Find where the given text appears and provide that cell's center as [x, y] coordinate. 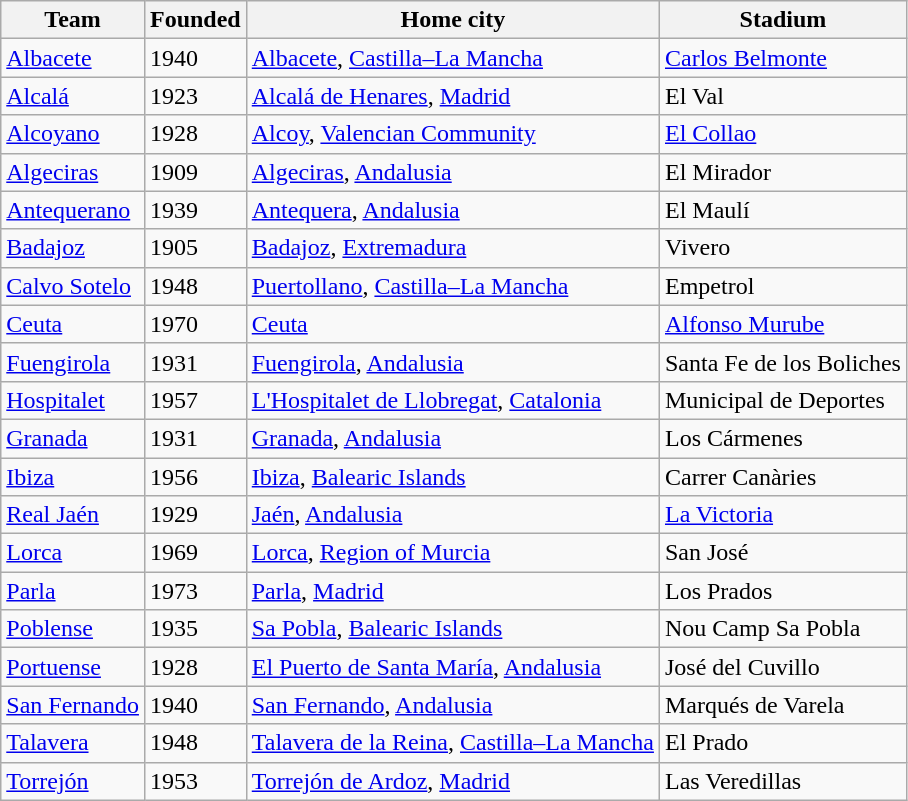
Calvo Sotelo [73, 286]
Stadium [782, 20]
Talavera de la Reina, Castilla–La Mancha [452, 743]
El Mirador [782, 172]
Granada, Andalusia [452, 438]
Los Cármenes [782, 438]
El Prado [782, 743]
Torrejón de Ardoz, Madrid [452, 781]
San Fernando, Andalusia [452, 705]
Lorca [73, 553]
Alcoyano [73, 134]
Alfonso Murube [782, 324]
Home city [452, 20]
San José [782, 553]
Badajoz [73, 248]
San Fernando [73, 705]
Albacete, Castilla–La Mancha [452, 58]
Municipal de Deportes [782, 400]
Ibiza [73, 477]
El Val [782, 96]
Fuengirola [73, 362]
1957 [195, 400]
Team [73, 20]
El Collao [782, 134]
Lorca, Region of Murcia [452, 553]
Alcalá [73, 96]
Alcoy, Valencian Community [452, 134]
Nou Camp Sa Pobla [782, 629]
Marqués de Varela [782, 705]
1935 [195, 629]
1923 [195, 96]
Las Veredillas [782, 781]
Carlos Belmonte [782, 58]
Antequerano [73, 210]
José del Cuvillo [782, 667]
Hospitalet [73, 400]
Vivero [782, 248]
Jaén, Andalusia [452, 515]
Antequera, Andalusia [452, 210]
Alcalá de Henares, Madrid [452, 96]
1973 [195, 591]
Granada [73, 438]
Santa Fe de los Boliches [782, 362]
Carrer Canàries [782, 477]
1939 [195, 210]
Torrejón [73, 781]
L'Hospitalet de Llobregat, Catalonia [452, 400]
Parla [73, 591]
Empetrol [782, 286]
1905 [195, 248]
El Maulí [782, 210]
Founded [195, 20]
Algeciras [73, 172]
1970 [195, 324]
1969 [195, 553]
Portuense [73, 667]
Talavera [73, 743]
Los Prados [782, 591]
Parla, Madrid [452, 591]
1929 [195, 515]
Ibiza, Balearic Islands [452, 477]
Albacete [73, 58]
1909 [195, 172]
Real Jaén [73, 515]
Fuengirola, Andalusia [452, 362]
El Puerto de Santa María, Andalusia [452, 667]
Badajoz, Extremadura [452, 248]
1953 [195, 781]
Poblense [73, 629]
Algeciras, Andalusia [452, 172]
Sa Pobla, Balearic Islands [452, 629]
Puertollano, Castilla–La Mancha [452, 286]
1956 [195, 477]
La Victoria [782, 515]
